Detect which cell encompasses the target text, then output its [X, Y] center coordinate. 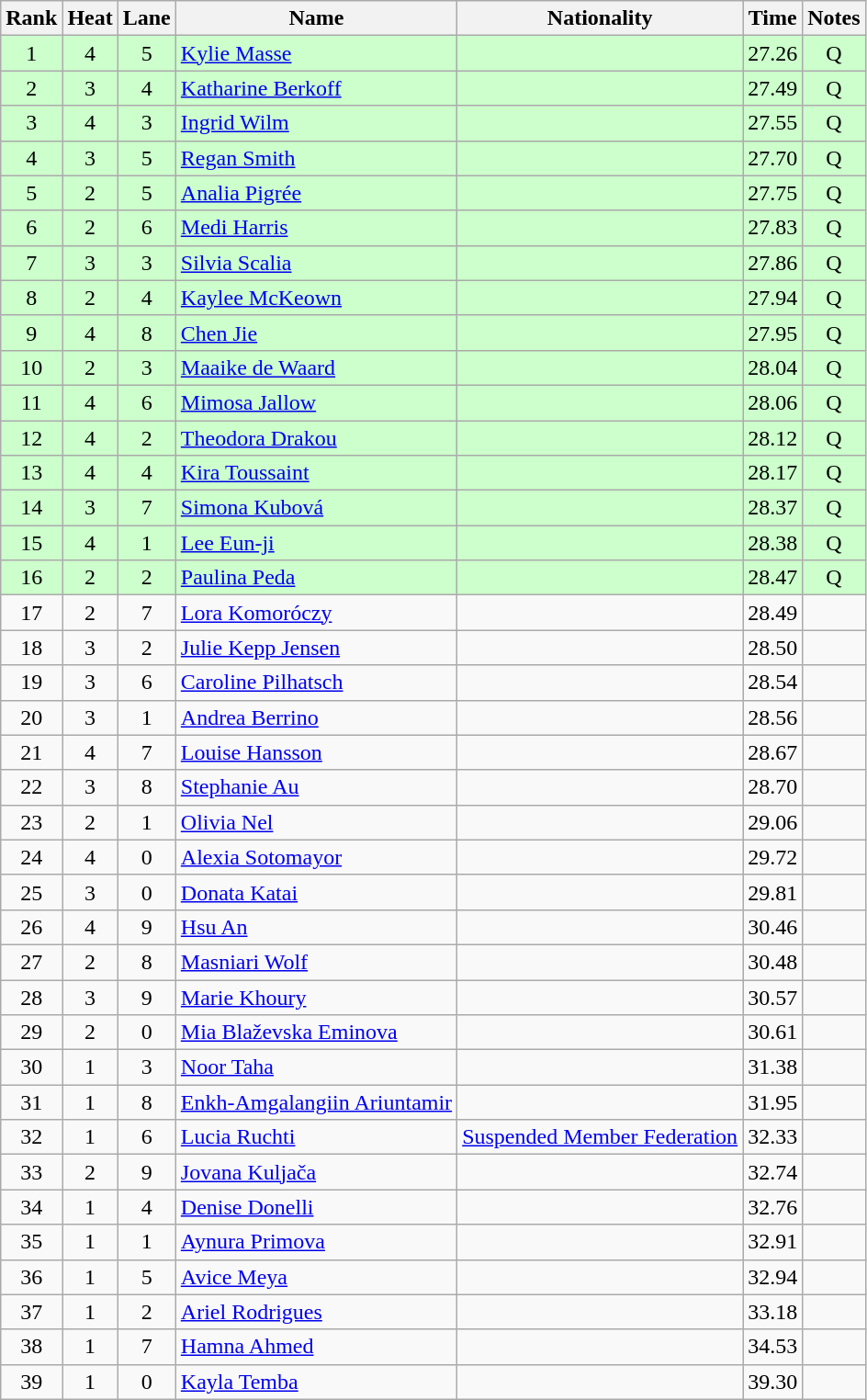
31.38 [773, 1067]
Katharine Berkoff [316, 88]
13 [31, 473]
28 [31, 997]
31 [31, 1102]
32.91 [773, 1242]
29.06 [773, 822]
Name [316, 18]
35 [31, 1242]
20 [31, 717]
27.94 [773, 298]
Avice Meya [316, 1277]
32.74 [773, 1172]
32.94 [773, 1277]
Theodora Drakou [316, 438]
27.75 [773, 193]
38 [31, 1347]
33 [31, 1172]
28.04 [773, 367]
Jovana Kuljača [316, 1172]
22 [31, 787]
10 [31, 367]
28.12 [773, 438]
Aynura Primova [316, 1242]
14 [31, 508]
15 [31, 543]
32.33 [773, 1137]
30.48 [773, 962]
39 [31, 1382]
32 [31, 1137]
Lucia Ruchti [316, 1137]
Kayla Temba [316, 1382]
Suspended Member Federation [601, 1137]
Lane [147, 18]
Regan Smith [316, 158]
16 [31, 578]
28.50 [773, 648]
Mimosa Jallow [316, 402]
Rank [31, 18]
Ariel Rodrigues [316, 1312]
32.76 [773, 1207]
39.30 [773, 1382]
Notes [834, 18]
33.18 [773, 1312]
27.86 [773, 263]
37 [31, 1312]
Caroline Pilhatsch [316, 683]
30.57 [773, 997]
Olivia Nel [316, 822]
Noor Taha [316, 1067]
18 [31, 648]
Kylie Masse [316, 53]
27.70 [773, 158]
30.46 [773, 927]
Chen Jie [316, 333]
34 [31, 1207]
Analia Pigrée [316, 193]
27.95 [773, 333]
Andrea Berrino [316, 717]
27 [31, 962]
30.61 [773, 1033]
Masniari Wolf [316, 962]
Mia Blaževska Eminova [316, 1033]
Lora Komoróczy [316, 613]
Lee Eun-ji [316, 543]
21 [31, 752]
17 [31, 613]
Maaike de Waard [316, 367]
28.47 [773, 578]
Kaylee McKeown [316, 298]
29 [31, 1033]
19 [31, 683]
Kira Toussaint [316, 473]
28.38 [773, 543]
30 [31, 1067]
12 [31, 438]
28.70 [773, 787]
23 [31, 822]
Julie Kepp Jensen [316, 648]
27.26 [773, 53]
28.49 [773, 613]
Hsu An [316, 927]
28.54 [773, 683]
24 [31, 857]
28.37 [773, 508]
25 [31, 892]
Silvia Scalia [316, 263]
28.67 [773, 752]
27.83 [773, 228]
Hamna Ahmed [316, 1347]
Nationality [601, 18]
28.06 [773, 402]
Paulina Peda [316, 578]
29.72 [773, 857]
Simona Kubová [316, 508]
Stephanie Au [316, 787]
Medi Harris [316, 228]
Louise Hansson [316, 752]
Enkh-Amgalangiin Ariuntamir [316, 1102]
Alexia Sotomayor [316, 857]
34.53 [773, 1347]
27.49 [773, 88]
28.17 [773, 473]
Heat [90, 18]
36 [31, 1277]
26 [31, 927]
11 [31, 402]
Time [773, 18]
31.95 [773, 1102]
27.55 [773, 123]
28.56 [773, 717]
Ingrid Wilm [316, 123]
29.81 [773, 892]
Donata Katai [316, 892]
Marie Khoury [316, 997]
Denise Donelli [316, 1207]
